Provide the (x, y) coordinate of the cell's center where the given text is located.  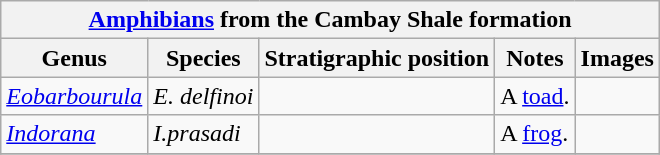
I.prasadi (204, 134)
Amphibians from the Cambay Shale formation (330, 20)
Eobarbourula (74, 96)
Indorana (74, 134)
E. delfinoi (204, 96)
Stratigraphic position (377, 58)
Notes (535, 58)
Genus (74, 58)
Images (617, 58)
Species (204, 58)
A toad. (535, 96)
A frog. (535, 134)
